Return [X, Y] of the center of cell containing provided text 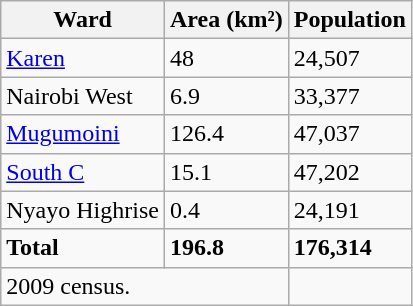
Total [83, 248]
Mugumoini [83, 134]
15.1 [226, 172]
0.4 [226, 210]
South C [83, 172]
24,507 [350, 58]
Karen [83, 58]
47,037 [350, 134]
24,191 [350, 210]
Nyayo Highrise [83, 210]
126.4 [226, 134]
47,202 [350, 172]
Nairobi West [83, 96]
Area (km²) [226, 20]
48 [226, 58]
33,377 [350, 96]
Population [350, 20]
176,314 [350, 248]
196.8 [226, 248]
2009 census. [145, 286]
6.9 [226, 96]
Ward [83, 20]
